Pinpoint the cell where the given text exists, returning its (x, y) midpoint coordinate. 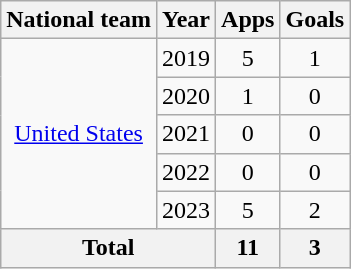
2019 (186, 58)
Year (186, 20)
2023 (186, 210)
2 (315, 210)
2020 (186, 96)
Goals (315, 20)
2021 (186, 134)
Total (108, 248)
11 (248, 248)
Apps (248, 20)
2022 (186, 172)
3 (315, 248)
United States (79, 134)
National team (79, 20)
